Capture the cell that displays the provided text and extract its (X, Y) central coordinate. 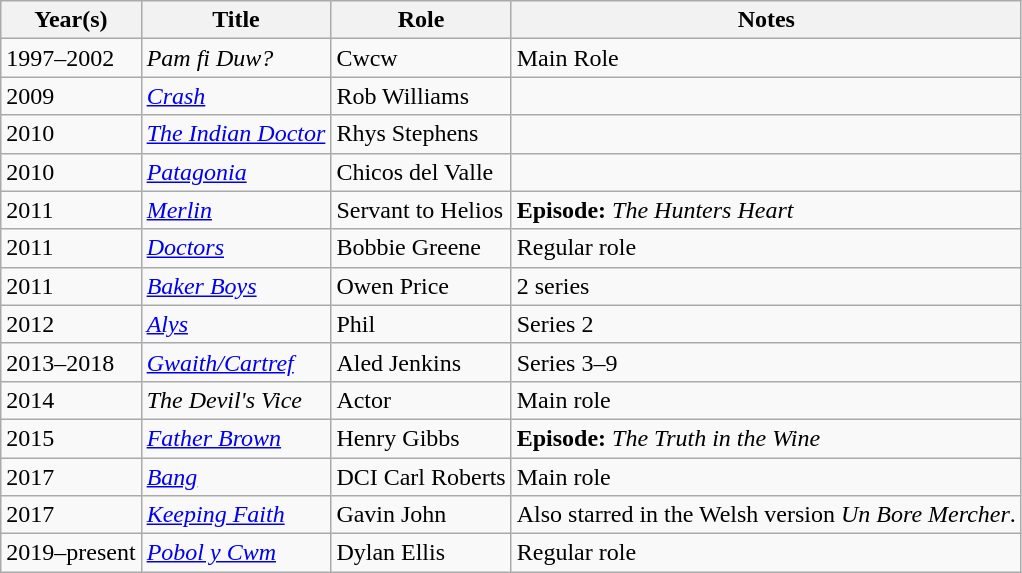
2009 (71, 96)
2015 (71, 438)
Notes (766, 20)
Episode: The Truth in the Wine (766, 438)
Episode: The Hunters Heart (766, 210)
Doctors (236, 248)
2013–2018 (71, 362)
DCI Carl Roberts (421, 477)
Series 2 (766, 324)
Cwcw (421, 58)
Henry Gibbs (421, 438)
Owen Price (421, 286)
Servant to Helios (421, 210)
The Indian Doctor (236, 134)
Alys (236, 324)
Bang (236, 477)
2 series (766, 286)
Keeping Faith (236, 515)
Actor (421, 400)
Gwaith/Cartref (236, 362)
Rob Williams (421, 96)
Phil (421, 324)
2014 (71, 400)
Rhys Stephens (421, 134)
Bobbie Greene (421, 248)
Merlin (236, 210)
Main Role (766, 58)
Title (236, 20)
Also starred in the Welsh version Un Bore Mercher. (766, 515)
Baker Boys (236, 286)
Gavin John (421, 515)
2012 (71, 324)
Year(s) (71, 20)
The Devil's Vice (236, 400)
Chicos del Valle (421, 172)
Pobol y Cwm (236, 553)
Aled Jenkins (421, 362)
Crash (236, 96)
2019–present (71, 553)
Pam fi Duw? (236, 58)
Dylan Ellis (421, 553)
Series 3–9 (766, 362)
Father Brown (236, 438)
Role (421, 20)
1997–2002 (71, 58)
Patagonia (236, 172)
